Pinpoint the cell where the given text exists, returning its (X, Y) midpoint coordinate. 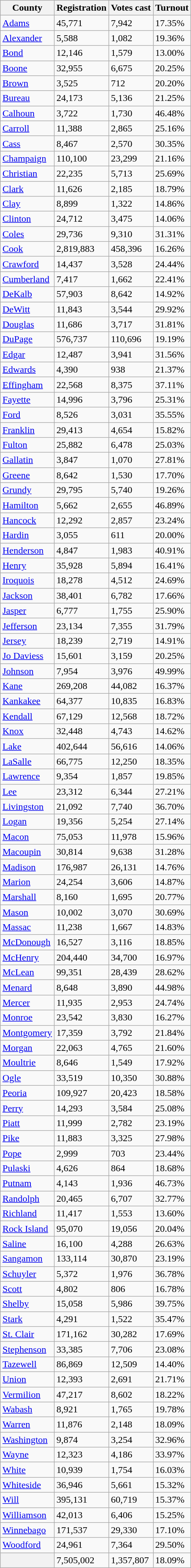
42,013 (81, 1515)
8,602 (131, 1394)
5,136 (131, 98)
395,131 (81, 1500)
29,795 (81, 490)
Mason (27, 912)
Wayne (27, 1455)
269,208 (81, 686)
29,736 (81, 234)
2,719 (131, 641)
18.22% (172, 1394)
6,675 (131, 68)
4,765 (131, 1048)
Lawrence (27, 776)
Registration (81, 8)
14.40% (172, 1364)
576,737 (81, 339)
33,385 (81, 1349)
20.04% (172, 1229)
30,870 (131, 1259)
938 (131, 369)
12,250 (131, 761)
Putnam (27, 1184)
712 (131, 83)
9,874 (81, 1440)
110,696 (131, 339)
458,396 (131, 249)
6,777 (81, 611)
2,865 (131, 128)
24,173 (81, 98)
25.08% (172, 1108)
3,325 (131, 1138)
Jo Daviess (27, 656)
24,712 (81, 219)
9,310 (131, 234)
24.69% (172, 580)
16.78% (172, 1289)
23.08% (172, 1349)
14.87% (172, 882)
45,771 (81, 23)
Saline (27, 1244)
37.11% (172, 384)
11,417 (81, 1214)
Calhoun (27, 113)
Scott (27, 1289)
Marshall (27, 897)
2,570 (131, 143)
16.27% (172, 1018)
25.31% (172, 400)
29,330 (131, 1530)
17.70% (172, 475)
1,755 (131, 611)
1,765 (131, 1410)
17.69% (172, 1334)
1,579 (131, 53)
33.97% (172, 1455)
99,351 (81, 972)
Wabash (27, 1410)
1,530 (131, 475)
109,927 (81, 1093)
12,292 (81, 520)
27.14% (172, 822)
15.32% (172, 1485)
2,819,883 (81, 249)
Turnout (172, 8)
Pike (27, 1138)
1,357,807 (131, 1560)
11,388 (81, 128)
Grundy (27, 490)
29,413 (81, 430)
4,626 (81, 1168)
31.81% (172, 324)
Douglas (27, 324)
5,372 (81, 1274)
Knox (27, 731)
19.19% (172, 339)
Ford (27, 415)
Richland (27, 1214)
5,661 (131, 1485)
27.21% (172, 792)
7,417 (81, 279)
18.79% (172, 189)
3,055 (81, 535)
3,070 (131, 912)
36,946 (81, 1485)
2,148 (131, 1425)
17.66% (172, 596)
29.50% (172, 1545)
14.86% (172, 204)
3,941 (131, 354)
12,146 (81, 53)
23,299 (131, 158)
21.37% (172, 369)
Crawford (27, 264)
23,134 (81, 626)
5,662 (81, 505)
Vermilion (27, 1394)
3,525 (81, 83)
8,375 (131, 384)
22,235 (81, 173)
703 (131, 1153)
13.60% (172, 1214)
2,953 (131, 1003)
12,509 (131, 1364)
17.92% (172, 1063)
67,129 (81, 716)
White (27, 1470)
Cook (27, 249)
12,393 (81, 1379)
30.69% (172, 912)
11,883 (81, 1138)
1,322 (131, 204)
8,160 (81, 897)
Edwards (27, 369)
38,401 (81, 596)
11,935 (81, 1003)
14.62% (172, 731)
22,063 (81, 1048)
2,782 (131, 1123)
22.41% (172, 279)
2,857 (131, 520)
Montgomery (27, 1033)
Jersey (27, 641)
2,691 (131, 1379)
24,254 (81, 882)
21.25% (172, 98)
20.20% (172, 83)
16.97% (172, 957)
15.82% (172, 430)
30,282 (131, 1334)
57,903 (81, 294)
35.55% (172, 415)
20.77% (172, 897)
1,983 (131, 550)
14.76% (172, 867)
Fulton (27, 445)
DeWitt (27, 309)
8,648 (81, 988)
14,996 (81, 400)
5,986 (131, 1304)
36.78% (172, 1274)
29.92% (172, 309)
15.37% (172, 1500)
20,423 (131, 1093)
19.36% (172, 38)
Will (27, 1500)
Kankakee (27, 701)
8,899 (81, 204)
Jefferson (27, 626)
Henry (27, 565)
Marion (27, 882)
3,031 (131, 415)
Bureau (27, 98)
75,053 (81, 837)
19.85% (172, 776)
Clay (27, 204)
Stark (27, 1319)
Johnson (27, 671)
23,312 (81, 792)
30.35% (172, 143)
28,439 (131, 972)
4,512 (131, 580)
16.26% (172, 249)
DuPage (27, 339)
11,978 (131, 837)
Lee (27, 792)
Lake (27, 746)
1,662 (131, 279)
Winnebago (27, 1530)
17.35% (172, 23)
Alexander (27, 38)
Jasper (27, 611)
Tazewell (27, 1364)
204,440 (81, 957)
15.96% (172, 837)
46.73% (172, 1184)
33,519 (81, 1078)
14.92% (172, 294)
1,857 (131, 776)
McDonough (27, 942)
20.00% (172, 535)
7,740 (131, 807)
Pope (27, 1153)
3,796 (131, 400)
66,775 (81, 761)
Piatt (27, 1123)
35,928 (81, 565)
3,847 (81, 460)
Washington (27, 1440)
Christian (27, 173)
Clark (27, 189)
4,291 (81, 1319)
Monroe (27, 1018)
Carroll (27, 128)
DeKalb (27, 294)
3,475 (131, 219)
Livingston (27, 807)
46.48% (172, 113)
1,936 (131, 1184)
2,655 (131, 505)
Henderson (27, 550)
7,364 (131, 1545)
6,344 (131, 792)
Menard (27, 988)
7,942 (131, 23)
39.75% (172, 1304)
St. Clair (27, 1334)
2,999 (81, 1153)
1,730 (131, 113)
21.60% (172, 1048)
1,976 (131, 1274)
Schuyler (27, 1274)
Hardin (27, 535)
28.62% (172, 972)
16.37% (172, 686)
32,448 (81, 731)
11,686 (81, 324)
20,465 (81, 1199)
19.26% (172, 490)
16,527 (81, 942)
Kendall (27, 716)
Greene (27, 475)
24.74% (172, 1003)
10,939 (81, 1470)
13.00% (172, 53)
McLean (27, 972)
27.81% (172, 460)
Mercer (27, 1003)
11,626 (81, 189)
Macoupin (27, 852)
30,814 (81, 852)
Franklin (27, 430)
19,056 (131, 1229)
11,999 (81, 1123)
31.56% (172, 354)
21.71% (172, 1379)
31.28% (172, 852)
Hamilton (27, 505)
1,695 (131, 897)
23,542 (81, 1018)
Ogle (27, 1078)
Peoria (27, 1093)
10,835 (131, 701)
Edgar (27, 354)
4,654 (131, 430)
5,254 (131, 822)
25.90% (172, 611)
19,356 (81, 822)
133,114 (81, 1259)
Logan (27, 822)
18.72% (172, 716)
5,713 (131, 173)
49.99% (172, 671)
3,584 (131, 1108)
8,467 (81, 143)
Williamson (27, 1515)
86,869 (81, 1364)
6,707 (131, 1199)
Shelby (27, 1304)
18.85% (172, 942)
Coles (27, 234)
17,359 (81, 1033)
8,646 (81, 1063)
32.77% (172, 1199)
16,100 (81, 1244)
12,568 (131, 716)
12,323 (81, 1455)
Pulaski (27, 1168)
14,293 (81, 1108)
9,354 (81, 776)
Iroquois (27, 580)
5,894 (131, 565)
10,002 (81, 912)
22,568 (81, 384)
30.88% (172, 1078)
25.69% (172, 173)
Boone (27, 68)
25,882 (81, 445)
25.16% (172, 128)
36.70% (172, 807)
3,830 (131, 1018)
21,092 (81, 807)
26,131 (131, 867)
Massac (27, 927)
864 (131, 1168)
1,553 (131, 1214)
Warren (27, 1425)
Sangamon (27, 1259)
Clinton (27, 219)
Union (27, 1379)
26.63% (172, 1244)
1,754 (131, 1470)
1,667 (131, 927)
4,288 (131, 1244)
McHenry (27, 957)
18,278 (81, 580)
18.35% (172, 761)
806 (131, 1289)
16.83% (172, 701)
Jackson (27, 596)
15.25% (172, 1515)
Moultrie (27, 1063)
Stephenson (27, 1349)
4,802 (81, 1289)
2,185 (131, 189)
15,601 (81, 656)
1,082 (131, 38)
Whiteside (27, 1485)
23.44% (172, 1153)
4,186 (131, 1455)
3,606 (131, 882)
44.98% (172, 988)
6,478 (131, 445)
7,355 (131, 626)
11,843 (81, 309)
21.16% (172, 158)
4,143 (81, 1184)
3,254 (131, 1440)
Votes cast (131, 8)
1,522 (131, 1319)
Cumberland (27, 279)
44,082 (131, 686)
12,487 (81, 354)
3,528 (131, 264)
18,239 (81, 641)
60,719 (131, 1500)
3,792 (131, 1033)
3,890 (131, 988)
Adams (27, 23)
3,159 (131, 656)
3,976 (131, 671)
32,955 (81, 68)
56,616 (131, 746)
171,537 (81, 1530)
176,987 (81, 867)
5,740 (131, 490)
Kane (27, 686)
Gallatin (27, 460)
47,217 (81, 1394)
15,058 (81, 1304)
31.79% (172, 626)
Morgan (27, 1048)
16.03% (172, 1470)
Rock Island (27, 1229)
Randolph (27, 1199)
34,700 (131, 957)
24,961 (81, 1545)
8,526 (81, 415)
14,437 (81, 264)
16.41% (172, 565)
Fayette (27, 400)
24.44% (172, 264)
Macon (27, 837)
95,070 (81, 1229)
Bond (27, 53)
32.96% (172, 1440)
19.78% (172, 1410)
402,644 (81, 746)
25.03% (172, 445)
21.84% (172, 1033)
County (27, 8)
3,722 (81, 113)
17.10% (172, 1530)
14.91% (172, 641)
3,116 (131, 942)
7,505,002 (81, 1560)
27.98% (172, 1138)
8,921 (81, 1410)
Cass (27, 143)
64,377 (81, 701)
4,743 (131, 731)
3,717 (131, 324)
14.83% (172, 927)
7,954 (81, 671)
35.47% (172, 1319)
3,544 (131, 309)
611 (131, 535)
11,876 (81, 1425)
9,638 (131, 852)
Perry (27, 1108)
Woodford (27, 1545)
Hancock (27, 520)
10,350 (131, 1078)
Champaign (27, 158)
Brown (27, 83)
110,100 (81, 158)
46.89% (172, 505)
31.31% (172, 234)
1,070 (131, 460)
171,162 (81, 1334)
23.24% (172, 520)
LaSalle (27, 761)
Madison (27, 867)
1,549 (131, 1063)
7,706 (131, 1349)
4,390 (81, 369)
40.91% (172, 550)
6,782 (131, 596)
Effingham (27, 384)
11,238 (81, 927)
5,588 (81, 38)
6,406 (131, 1515)
18.58% (172, 1093)
4,847 (81, 550)
18.68% (172, 1168)
